Scan for the cell matching the given text and deliver its (x, y) coordinate at center. 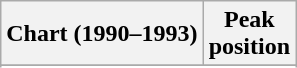
Peakposition (249, 34)
Chart (1990–1993) (102, 34)
